Detect which cell encompasses the target text, then output its [x, y] center coordinate. 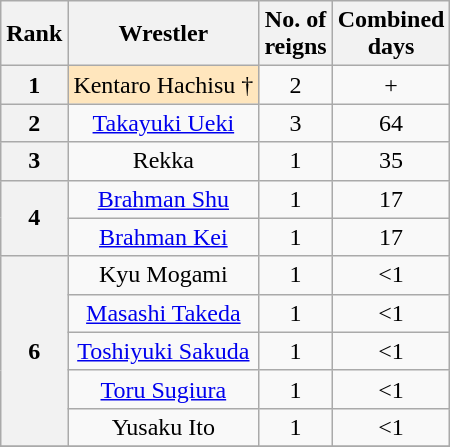
Takayuki Ueki [164, 123]
4 [34, 218]
Combineddays [391, 34]
Kentaro Hachisu † [164, 85]
64 [391, 123]
Masashi Takeda [164, 313]
Rekka [164, 161]
Wrestler [164, 34]
35 [391, 161]
6 [34, 351]
No. ofreigns [296, 34]
Brahman Kei [164, 237]
Kyu Mogami [164, 275]
+ [391, 85]
Rank [34, 34]
Brahman Shu [164, 199]
Yusaku Ito [164, 427]
Toshiyuki Sakuda [164, 351]
Toru Sugiura [164, 389]
